Capture the cell that displays the provided text and extract its (x, y) central coordinate. 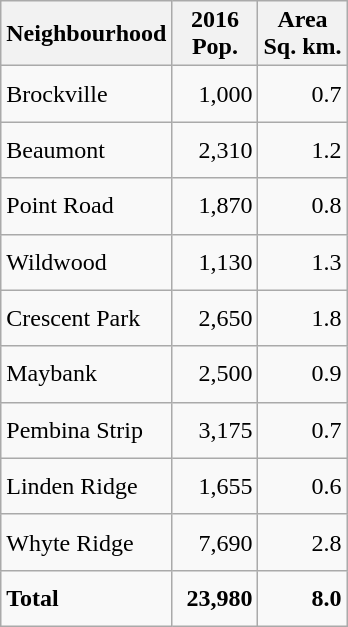
2,650 (215, 318)
1.8 (302, 318)
7,690 (215, 542)
2016 Pop. (215, 34)
Point Road (86, 206)
Wildwood (86, 262)
1,870 (215, 206)
23,980 (215, 598)
1,000 (215, 94)
1.2 (302, 150)
Linden Ridge (86, 486)
2.8 (302, 542)
1,130 (215, 262)
2,500 (215, 374)
Neighbourhood (86, 34)
Total (86, 598)
Brockville (86, 94)
Crescent Park (86, 318)
Maybank (86, 374)
Pembina Strip (86, 430)
0.8 (302, 206)
0.9 (302, 374)
0.6 (302, 486)
1,655 (215, 486)
Area Sq. km. (302, 34)
2,310 (215, 150)
1.3 (302, 262)
3,175 (215, 430)
Whyte Ridge (86, 542)
8.0 (302, 598)
Beaumont (86, 150)
